Pinpoint the cell where the given text exists, returning its (x, y) midpoint coordinate. 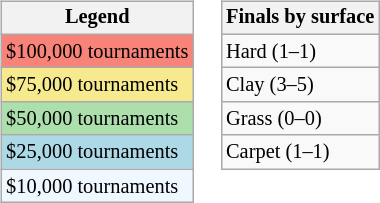
$25,000 tournaments (97, 152)
Legend (97, 18)
Finals by surface (300, 18)
Grass (0–0) (300, 119)
$100,000 tournaments (97, 51)
$75,000 tournaments (97, 85)
Carpet (1–1) (300, 152)
Clay (3–5) (300, 85)
$50,000 tournaments (97, 119)
Hard (1–1) (300, 51)
$10,000 tournaments (97, 186)
